Pinpoint the cell where the given text exists, returning its [x, y] midpoint coordinate. 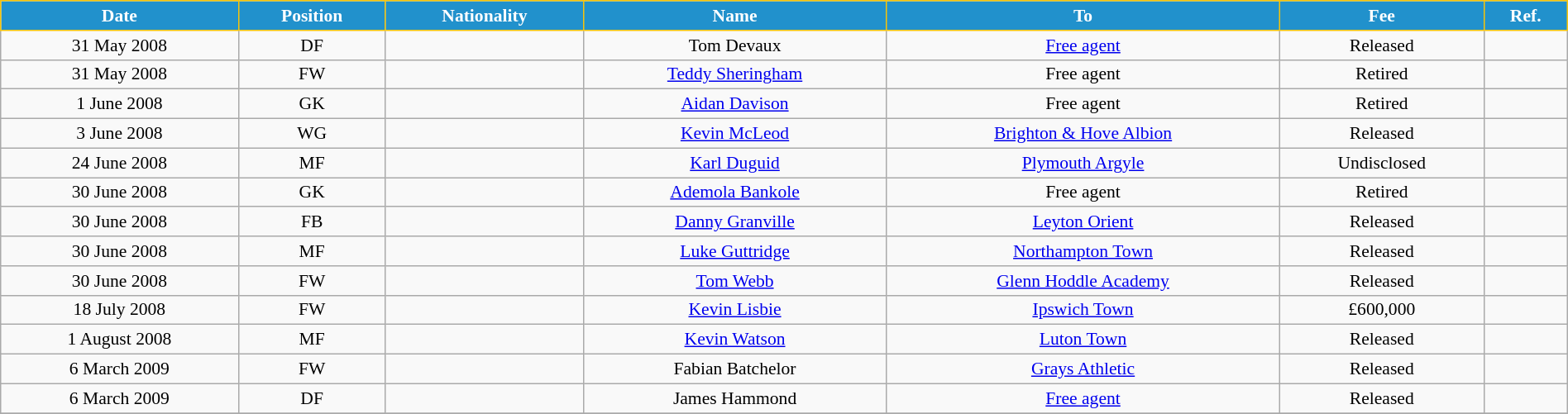
Fee [1381, 16]
FB [312, 222]
Tom Webb [734, 281]
£600,000 [1381, 310]
Luton Town [1083, 340]
Kevin Watson [734, 340]
Northampton Town [1083, 251]
Kevin McLeod [734, 134]
18 July 2008 [119, 310]
Brighton & Hove Albion [1083, 134]
Plymouth Argyle [1083, 163]
Ademola Bankole [734, 193]
1 August 2008 [119, 340]
Luke Guttridge [734, 251]
Position [312, 16]
WG [312, 134]
Leyton Orient [1083, 222]
Karl Duguid [734, 163]
Date [119, 16]
Name [734, 16]
3 June 2008 [119, 134]
James Hammond [734, 398]
Nationality [485, 16]
Ipswich Town [1083, 310]
24 June 2008 [119, 163]
Danny Granville [734, 222]
Aidan Davison [734, 104]
Ref. [1525, 16]
Tom Devaux [734, 45]
Glenn Hoddle Academy [1083, 281]
1 June 2008 [119, 104]
Kevin Lisbie [734, 310]
Undisclosed [1381, 163]
To [1083, 16]
Grays Athletic [1083, 369]
Fabian Batchelor [734, 369]
Teddy Sheringham [734, 74]
